Output the [X, Y] coordinate of the center of the cell containing the given text.  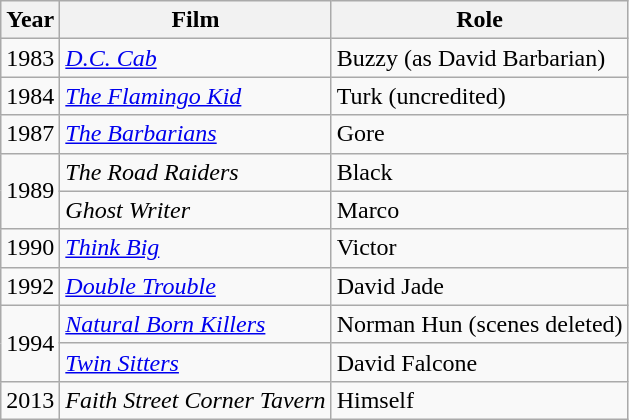
1990 [30, 248]
1994 [30, 343]
Victor [480, 248]
Black [480, 172]
Twin Sitters [196, 362]
1992 [30, 286]
Faith Street Corner Tavern [196, 400]
1984 [30, 96]
Double Trouble [196, 286]
Think Big [196, 248]
David Falcone [480, 362]
Himself [480, 400]
Natural Born Killers [196, 324]
The Road Raiders [196, 172]
Year [30, 20]
1987 [30, 134]
Film [196, 20]
David Jade [480, 286]
D.C. Cab [196, 58]
The Barbarians [196, 134]
Buzzy (as David Barbarian) [480, 58]
2013 [30, 400]
1983 [30, 58]
Ghost Writer [196, 210]
Norman Hun (scenes deleted) [480, 324]
1989 [30, 191]
Turk (uncredited) [480, 96]
Role [480, 20]
Marco [480, 210]
Gore [480, 134]
The Flamingo Kid [196, 96]
